Identify which cell holds the provided text, then report its [x, y] central coordinate. 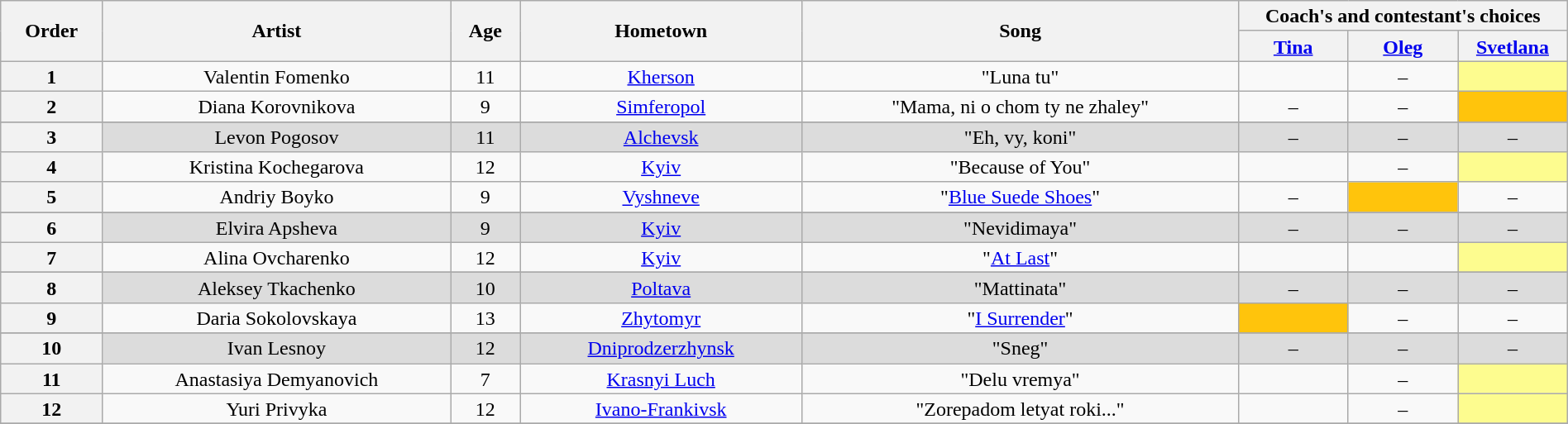
4 [51, 167]
Ivano-Frankivsk [662, 408]
Alchevsk [662, 137]
"At Last" [1021, 258]
6 [51, 228]
Anastasiya Demyanovich [276, 379]
"Delu vremya" [1021, 379]
Yuri Privyka [276, 408]
Coach's and contestant's choices [1403, 17]
Artist [276, 31]
Poltava [662, 288]
Levon Pogosov [276, 137]
Zhytomyr [662, 317]
Daria Sokolovskaya [276, 317]
Kristina Kochegarova [276, 167]
"Nevidimaya" [1021, 228]
"Sneg" [1021, 349]
"Luna tu" [1021, 76]
Hometown [662, 31]
8 [51, 288]
13 [485, 317]
Dniprodzerzhynsk [662, 349]
"Zorepadom letyat roki..." [1021, 408]
Diana Korovnikova [276, 106]
Tina [1293, 46]
Vyshneve [662, 197]
Svetlana [1513, 46]
"Because of You" [1021, 167]
Elvira Apsheva [276, 228]
Simferopol [662, 106]
"Mattinata" [1021, 288]
Krasnyi Luch [662, 379]
Order [51, 31]
1 [51, 76]
"Blue Suede Shoes" [1021, 197]
Aleksey Tkachenko [276, 288]
Andriy Boyko [276, 197]
"Mama, ni o chom ty ne zhaley" [1021, 106]
5 [51, 197]
2 [51, 106]
Oleg [1403, 46]
Kherson [662, 76]
3 [51, 137]
Alina Ovcharenko [276, 258]
Valentin Fomenko [276, 76]
Age [485, 31]
Song [1021, 31]
"I Surrender" [1021, 317]
Ivan Lesnoy [276, 349]
"Eh, vy, koni" [1021, 137]
